Capture the cell that displays the provided text and extract its (x, y) central coordinate. 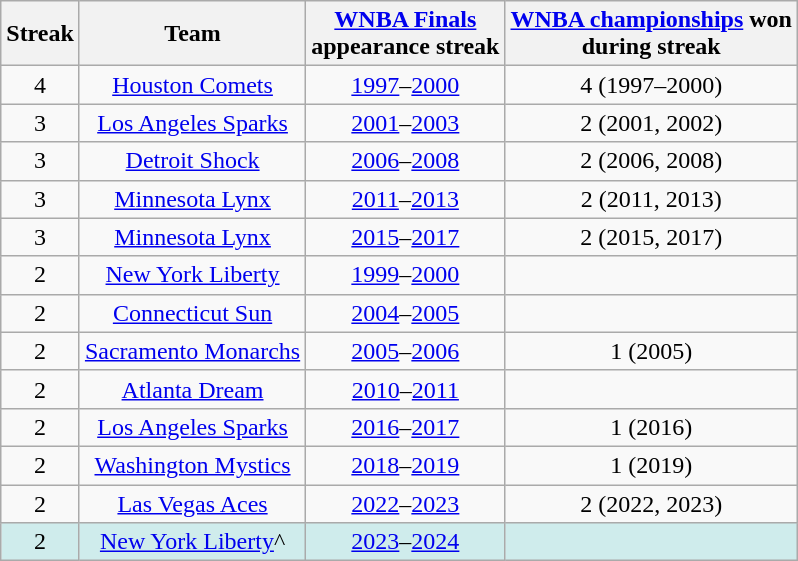
WNBA championships wonduring streak (651, 34)
WNBA Finalsappearance streak (406, 34)
New York Liberty (192, 275)
2005–2006 (406, 351)
2015–2017 (406, 237)
Houston Comets (192, 85)
2018–2019 (406, 465)
2 (2006, 2008) (651, 161)
2 (2015, 2017) (651, 237)
2006–2008 (406, 161)
Las Vegas Aces (192, 503)
Team (192, 34)
Connecticut Sun (192, 313)
1 (2019) (651, 465)
2023–2024 (406, 542)
2016–2017 (406, 427)
2 (2001, 2002) (651, 123)
2 (2022, 2023) (651, 503)
2001–2003 (406, 123)
Atlanta Dream (192, 389)
New York Liberty^ (192, 542)
2010–2011 (406, 389)
2004–2005 (406, 313)
Sacramento Monarchs (192, 351)
1 (2016) (651, 427)
1997–2000 (406, 85)
Washington Mystics (192, 465)
2022–2023 (406, 503)
1 (2005) (651, 351)
4 (1997–2000) (651, 85)
2 (2011, 2013) (651, 199)
2011–2013 (406, 199)
4 (40, 85)
Detroit Shock (192, 161)
Streak (40, 34)
1999–2000 (406, 275)
